Detect which cell encompasses the target text, then output its [X, Y] center coordinate. 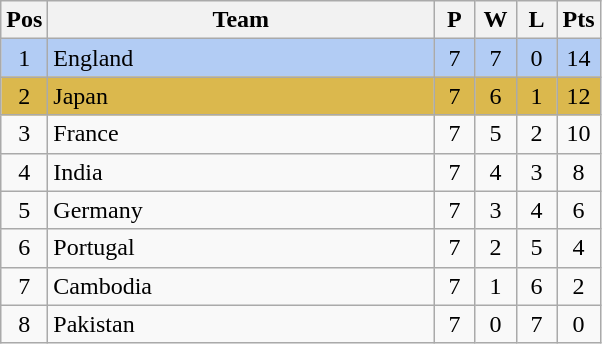
Pts [578, 20]
10 [578, 134]
England [241, 58]
Cambodia [241, 286]
Japan [241, 96]
Portugal [241, 248]
14 [578, 58]
Team [241, 20]
India [241, 172]
Germany [241, 210]
France [241, 134]
W [496, 20]
12 [578, 96]
Pakistan [241, 324]
L [536, 20]
P [454, 20]
Pos [24, 20]
